Identify which cell holds the provided text, then report its [x, y] central coordinate. 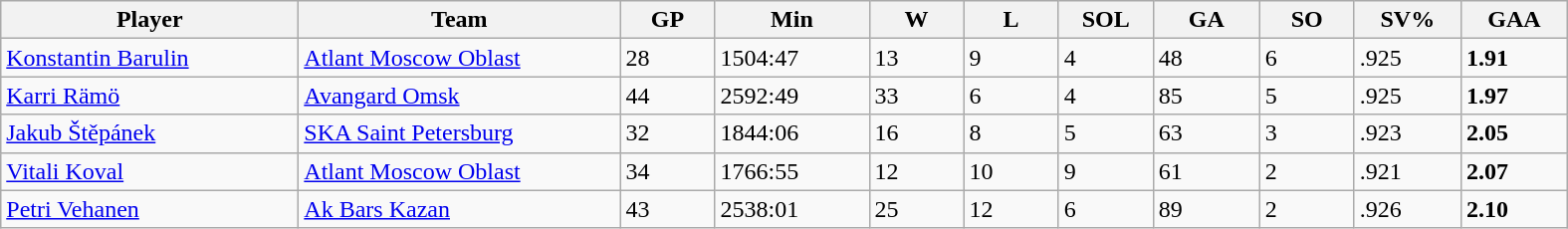
3 [1306, 133]
44 [667, 96]
GP [667, 20]
1504:47 [792, 58]
SOL [1105, 20]
10 [1011, 171]
Min [792, 20]
Vitali Koval [149, 171]
85 [1207, 96]
1766:55 [792, 171]
SV% [1408, 20]
28 [667, 58]
2.10 [1513, 209]
Ak Bars Kazan [460, 209]
Team [460, 20]
Petri Vehanen [149, 209]
Avangard Omsk [460, 96]
Player [149, 20]
2.05 [1513, 133]
34 [667, 171]
43 [667, 209]
SKA Saint Petersburg [460, 133]
GAA [1513, 20]
2.07 [1513, 171]
Jakub Štěpánek [149, 133]
32 [667, 133]
13 [916, 58]
L [1011, 20]
.921 [1408, 171]
Konstantin Barulin [149, 58]
89 [1207, 209]
25 [916, 209]
63 [1207, 133]
1.91 [1513, 58]
61 [1207, 171]
Karri Rämö [149, 96]
1844:06 [792, 133]
8 [1011, 133]
GA [1207, 20]
33 [916, 96]
SO [1306, 20]
2592:49 [792, 96]
2538:01 [792, 209]
1.97 [1513, 96]
.926 [1408, 209]
.923 [1408, 133]
48 [1207, 58]
W [916, 20]
16 [916, 133]
